From the cell containing the given text, extract its center point as (X, Y) coordinate. 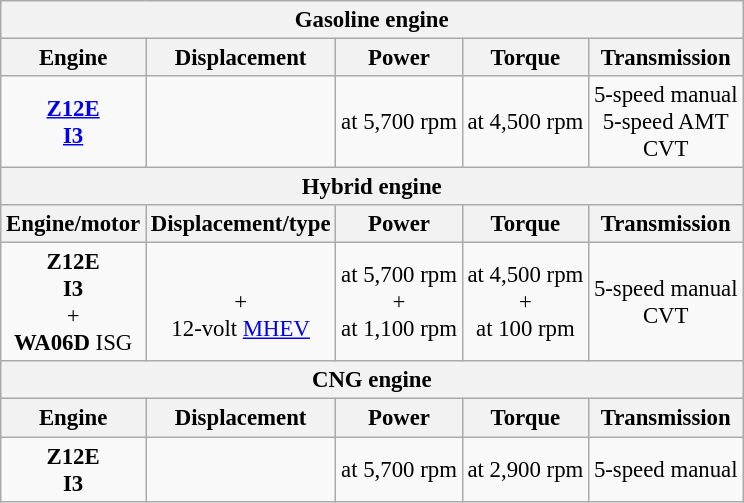
at 5,700 rpm+ at 1,100 rpm (399, 302)
Displacement/type (241, 224)
at 4,500 rpm+ at 100 rpm (525, 302)
+12-volt MHEV (241, 302)
Hybrid engine (372, 187)
at 4,500 rpm (525, 122)
Gasoline engine (372, 20)
Engine/motor (74, 224)
5-speed manual (666, 470)
CNG engine (372, 381)
5-speed manualCVT (666, 302)
Z12EI3+WA06D ISG (74, 302)
5-speed manual5-speed AMTCVT (666, 122)
at 2,900 rpm (525, 470)
